Search for the cell housing the specified text and yield its (x, y) center coordinate. 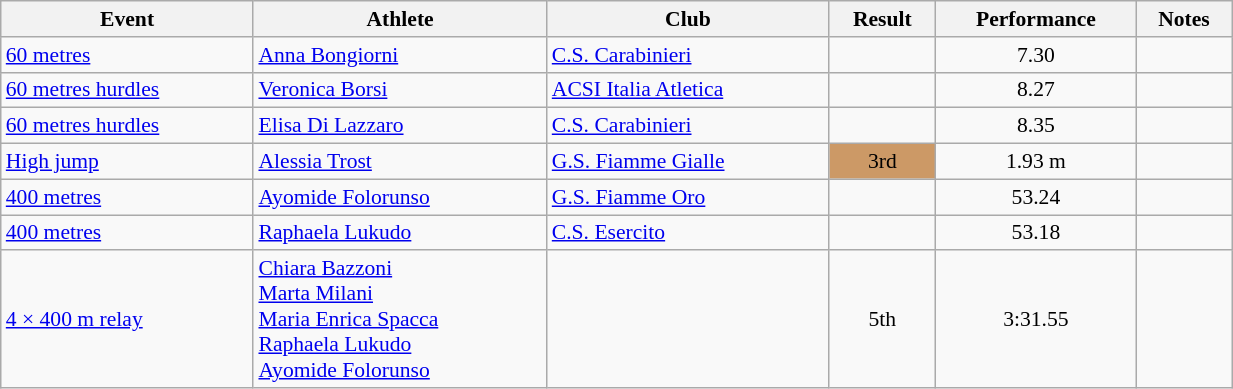
Ayomide Folorunso (400, 197)
Veronica Borsi (400, 90)
Event (128, 19)
8.35 (1036, 126)
Performance (1036, 19)
Raphaela Lukudo (400, 233)
Result (882, 19)
7.30 (1036, 55)
Alessia Trost (400, 162)
Notes (1184, 19)
C.S. Esercito (688, 233)
Elisa Di Lazzaro (400, 126)
8.27 (1036, 90)
53.18 (1036, 233)
1.93 m (1036, 162)
Club (688, 19)
60 metres (128, 55)
Anna Bongiorni (400, 55)
ACSI Italia Atletica (688, 90)
G.S. Fiamme Gialle (688, 162)
4 × 400 m relay (128, 320)
Athlete (400, 19)
G.S. Fiamme Oro (688, 197)
Chiara BazzoniMarta MilaniMaria Enrica SpaccaRaphaela LukudoAyomide Folorunso (400, 320)
3rd (882, 162)
53.24 (1036, 197)
3:31.55 (1036, 320)
5th (882, 320)
High jump (128, 162)
